Determine the [X, Y] coordinate at the center of the cell enclosing the given text.  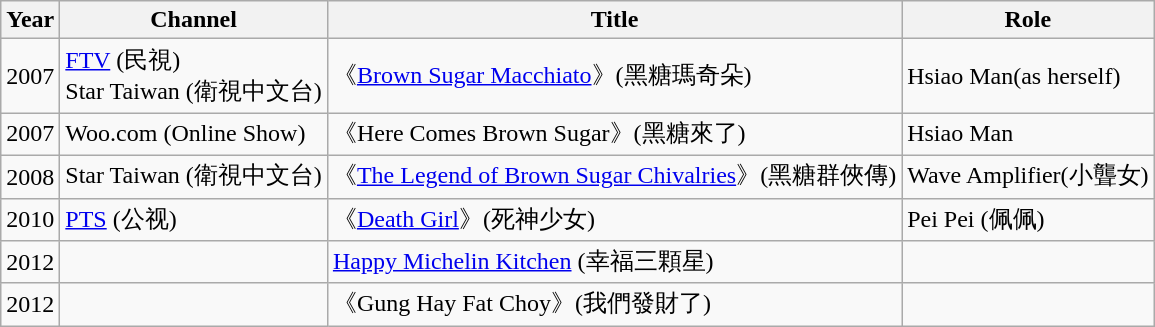
PTS (公视) [194, 220]
《Death Girl》(死神少女) [614, 220]
《The Legend of Brown Sugar Chivalries》(黑糖群俠傳) [614, 176]
Title [614, 20]
Hsiao Man(as herself) [1028, 76]
FTV (民視)Star Taiwan (衛視中文台) [194, 76]
Pei Pei (佩佩) [1028, 220]
Star Taiwan (衛視中文台) [194, 176]
Wave Amplifier(小聾女) [1028, 176]
Happy Michelin Kitchen (幸福三顆星) [614, 262]
Role [1028, 20]
Woo.com (Online Show) [194, 134]
《Gung Hay Fat Choy》(我們發財了) [614, 304]
Hsiao Man [1028, 134]
Channel [194, 20]
2010 [30, 220]
《Brown Sugar Macchiato》(黑糖瑪奇朵) [614, 76]
《Here Comes Brown Sugar》(黑糖來了) [614, 134]
Year [30, 20]
2008 [30, 176]
